Return (X, Y) of the center of cell containing provided text 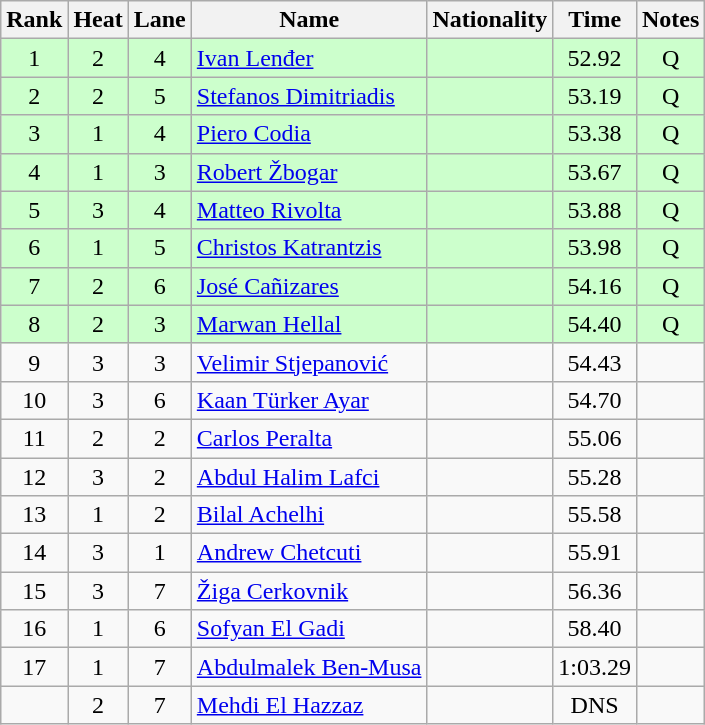
17 (34, 667)
55.58 (595, 515)
53.67 (595, 172)
53.38 (595, 134)
52.92 (595, 58)
Sofyan El Gadi (309, 629)
55.06 (595, 438)
58.40 (595, 629)
Ivan Lenđer (309, 58)
56.36 (595, 591)
11 (34, 438)
12 (34, 477)
Rank (34, 20)
Robert Žbogar (309, 172)
José Cañizares (309, 286)
14 (34, 553)
Stefanos Dimitriadis (309, 96)
54.43 (595, 362)
Carlos Peralta (309, 438)
53.98 (595, 248)
Christos Katrantzis (309, 248)
Žiga Cerkovnik (309, 591)
54.40 (595, 324)
55.91 (595, 553)
Piero Codia (309, 134)
Bilal Achelhi (309, 515)
9 (34, 362)
Lane (160, 20)
54.16 (595, 286)
Time (595, 20)
Matteo Rivolta (309, 210)
54.70 (595, 400)
Nationality (490, 20)
1:03.29 (595, 667)
Velimir Stjepanović (309, 362)
53.19 (595, 96)
10 (34, 400)
Marwan Hellal (309, 324)
Name (309, 20)
DNS (595, 705)
53.88 (595, 210)
13 (34, 515)
Heat (98, 20)
Abdul Halim Lafci (309, 477)
Abdulmalek Ben-Musa (309, 667)
8 (34, 324)
15 (34, 591)
16 (34, 629)
Kaan Türker Ayar (309, 400)
Notes (670, 20)
Mehdi El Hazzaz (309, 705)
55.28 (595, 477)
Andrew Chetcuti (309, 553)
